Find where the given text appears and provide that cell's center as [X, Y] coordinate. 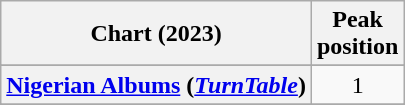
1 [357, 85]
Peakposition [357, 34]
Nigerian Albums (TurnTable) [156, 85]
Chart (2023) [156, 34]
